Extract the [x, y] coordinate from the center of the cell holding the provided text.  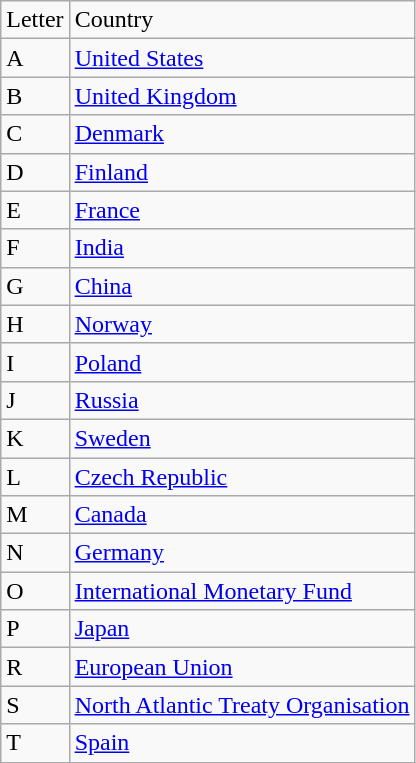
Russia [242, 400]
Norway [242, 324]
J [35, 400]
R [35, 667]
Denmark [242, 134]
B [35, 96]
Finland [242, 172]
Canada [242, 515]
United States [242, 58]
European Union [242, 667]
India [242, 248]
P [35, 629]
United Kingdom [242, 96]
China [242, 286]
S [35, 705]
Country [242, 20]
H [35, 324]
Letter [35, 20]
M [35, 515]
N [35, 553]
Poland [242, 362]
L [35, 477]
Germany [242, 553]
C [35, 134]
O [35, 591]
Spain [242, 743]
I [35, 362]
G [35, 286]
France [242, 210]
T [35, 743]
Japan [242, 629]
K [35, 438]
Czech Republic [242, 477]
E [35, 210]
A [35, 58]
Sweden [242, 438]
F [35, 248]
North Atlantic Treaty Organisation [242, 705]
International Monetary Fund [242, 591]
D [35, 172]
